Return the (x, y) coordinate for the center point of the cell that contains the specified text.  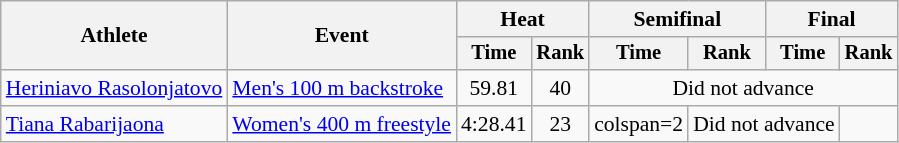
23 (560, 124)
colspan=2 (638, 124)
Final (832, 19)
Men's 100 m backstroke (342, 88)
Event (342, 36)
Semifinal (678, 19)
Tiana Rabarijaona (114, 124)
4:28.41 (494, 124)
Women's 400 m freestyle (342, 124)
Athlete (114, 36)
40 (560, 88)
Heriniavo Rasolonjatovo (114, 88)
59.81 (494, 88)
Heat (522, 19)
